Pinpoint the cell where the given text exists, returning its [x, y] midpoint coordinate. 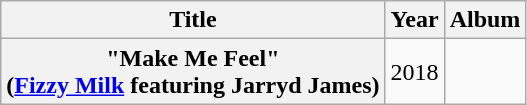
Title [193, 20]
"Make Me Feel"(Fizzy Milk featuring Jarryd James) [193, 72]
2018 [414, 72]
Year [414, 20]
Album [485, 20]
